Identify which cell holds the provided text, then report its (x, y) central coordinate. 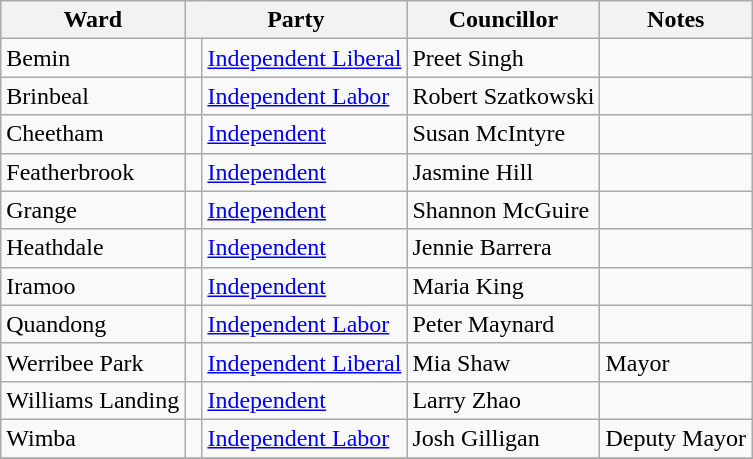
Bemin (93, 58)
Robert Szatkowski (504, 96)
Susan McIntyre (504, 134)
Party (296, 20)
Deputy Mayor (676, 438)
Maria King (504, 286)
Werribee Park (93, 362)
Ward (93, 20)
Peter Maynard (504, 324)
Grange (93, 210)
Wimba (93, 438)
Heathdale (93, 248)
Larry Zhao (504, 400)
Notes (676, 20)
Councillor (504, 20)
Josh Gilligan (504, 438)
Preet Singh (504, 58)
Iramoo (93, 286)
Mayor (676, 362)
Shannon McGuire (504, 210)
Brinbeal (93, 96)
Jennie Barrera (504, 248)
Williams Landing (93, 400)
Mia Shaw (504, 362)
Jasmine Hill (504, 172)
Featherbrook (93, 172)
Quandong (93, 324)
Cheetham (93, 134)
